Determine the (x, y) coordinate at the center of the cell enclosing the given text.  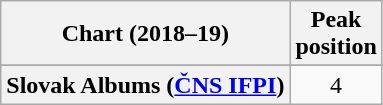
4 (336, 85)
Chart (2018–19) (146, 34)
Peakposition (336, 34)
Slovak Albums (ČNS IFPI) (146, 85)
